Find where the given text appears and provide that cell's center as [x, y] coordinate. 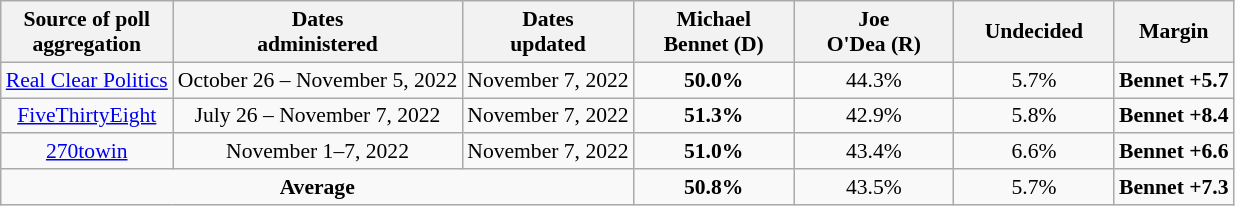
42.9% [874, 116]
6.6% [1034, 152]
MichaelBennet (D) [714, 32]
270towin [87, 152]
Undecided [1034, 32]
Source of pollaggregation [87, 32]
51.0% [714, 152]
November 1–7, 2022 [318, 152]
July 26 – November 7, 2022 [318, 116]
Average [318, 187]
51.3% [714, 116]
44.3% [874, 80]
Real Clear Politics [87, 80]
5.8% [1034, 116]
43.5% [874, 187]
43.4% [874, 152]
Bennet +5.7 [1174, 80]
Datesadministered [318, 32]
Bennet +6.6 [1174, 152]
FiveThirtyEight [87, 116]
Bennet +7.3 [1174, 187]
Margin [1174, 32]
50.0% [714, 80]
JoeO'Dea (R) [874, 32]
Bennet +8.4 [1174, 116]
Datesupdated [548, 32]
50.8% [714, 187]
October 26 – November 5, 2022 [318, 80]
